Return [x, y] of the center of cell containing provided text 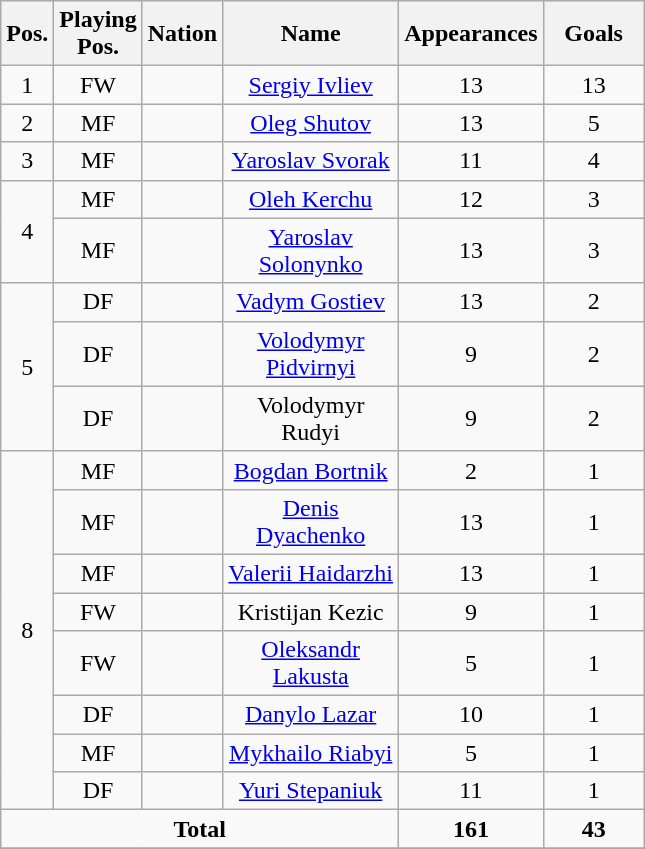
Oleh Kerchu [311, 199]
Volodymyr Rudyi [311, 418]
Sergiy Ivliev [311, 85]
Denis Dyachenko [311, 522]
12 [471, 199]
Total [200, 829]
Yaroslav Solonynko [311, 250]
8 [28, 630]
43 [594, 829]
Name [311, 34]
Nation [182, 34]
Appearances [471, 34]
Vadym Gostiev [311, 302]
161 [471, 829]
Bogdan Bortnik [311, 470]
Goals [594, 34]
Valerii Haidarzhi [311, 573]
Playing Pos. [98, 34]
Pos. [28, 34]
Yaroslav Svorak [311, 161]
Volodymyr Pidvirnyi [311, 354]
Mykhailo Riabyi [311, 753]
Oleg Shutov [311, 123]
Oleksandr Lakusta [311, 664]
10 [471, 715]
Danylo Lazar [311, 715]
Yuri Stepaniuk [311, 791]
Kristijan Kezic [311, 611]
